Provide the (x, y) coordinate of the cell's center where the given text is located.  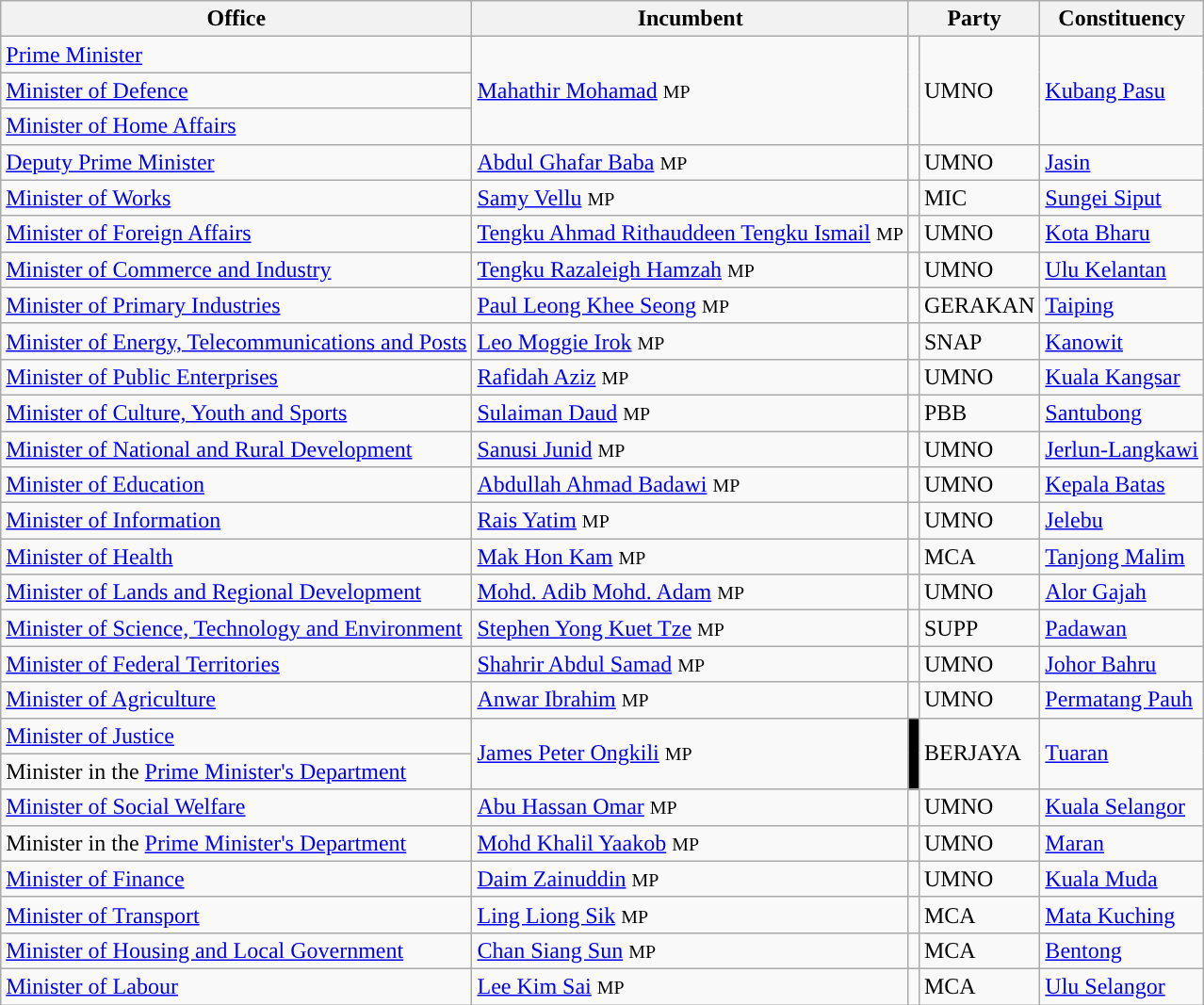
Kubang Pasu (1122, 90)
Tengku Razaleigh Hamzah MP (690, 269)
Chan Siang Sun MP (690, 950)
Abdullah Ahmad Badawi MP (690, 485)
Alor Gajah (1122, 592)
Lee Kim Sai MP (690, 986)
Permatang Pauh (1122, 700)
Minister of Agriculture (236, 700)
Leo Moggie Irok MP (690, 341)
Minister of Home Affairs (236, 126)
Jerlun-Langkawi (1122, 449)
Minister of Health (236, 557)
Minister of Foreign Affairs (236, 234)
Minister of Lands and Regional Development (236, 592)
Minister of Federal Territories (236, 664)
Jelebu (1122, 521)
Tuaran (1122, 754)
Samy Vellu MP (690, 198)
Ling Liong Sik MP (690, 915)
Party (974, 19)
Office (236, 19)
Abu Hassan Omar MP (690, 807)
Santubong (1122, 413)
Minister of Labour (236, 986)
Minister of Transport (236, 915)
Stephen Yong Kuet Tze MP (690, 628)
Minister of Primary Industries (236, 305)
Sulaiman Daud MP (690, 413)
Mata Kuching (1122, 915)
Kuala Kangsar (1122, 377)
Ulu Kelantan (1122, 269)
James Peter Ongkili MP (690, 754)
Minister of Commerce and Industry (236, 269)
Minister of Works (236, 198)
Mohd. Adib Mohd. Adam MP (690, 592)
Abdul Ghafar Baba MP (690, 162)
Minister of Energy, Telecommunications and Posts (236, 341)
Minister of Information (236, 521)
Sanusi Junid MP (690, 449)
Kuala Muda (1122, 879)
Minister of Defence (236, 90)
Anwar Ibrahim MP (690, 700)
Deputy Prime Minister (236, 162)
BERJAYA (979, 754)
Mohd Khalil Yaakob MP (690, 843)
Kuala Selangor (1122, 807)
Minister of Culture, Youth and Sports (236, 413)
Paul Leong Khee Seong MP (690, 305)
Minister of Justice (236, 736)
Minister of National and Rural Development (236, 449)
Minister of Public Enterprises (236, 377)
GERAKAN (979, 305)
Padawan (1122, 628)
Minister of Finance (236, 879)
Ulu Selangor (1122, 986)
SUPP (979, 628)
Taiping (1122, 305)
Rafidah Aziz MP (690, 377)
Bentong (1122, 950)
Kota Bharu (1122, 234)
Johor Bahru (1122, 664)
Constituency (1122, 19)
Tanjong Malim (1122, 557)
Prime Minister (236, 55)
Maran (1122, 843)
Minister of Education (236, 485)
MIC (979, 198)
Shahrir Abdul Samad MP (690, 664)
Minister of Social Welfare (236, 807)
PBB (979, 413)
Jasin (1122, 162)
SNAP (979, 341)
Kepala Batas (1122, 485)
Rais Yatim MP (690, 521)
Mak Hon Kam MP (690, 557)
Mahathir Mohamad MP (690, 90)
Incumbent (690, 19)
Sungei Siput (1122, 198)
Daim Zainuddin MP (690, 879)
Minister of Science, Technology and Environment (236, 628)
Minister of Housing and Local Government (236, 950)
Tengku Ahmad Rithauddeen Tengku Ismail MP (690, 234)
Kanowit (1122, 341)
